Determine the (X, Y) coordinate at the center of the cell enclosing the given text.  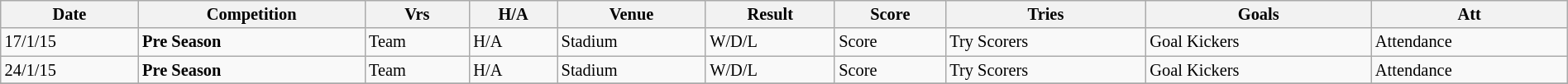
Competition (251, 14)
24/1/15 (69, 70)
Tries (1045, 14)
17/1/15 (69, 42)
Att (1469, 14)
Result (770, 14)
Venue (632, 14)
Goals (1259, 14)
Date (69, 14)
Vrs (417, 14)
